From the cell containing the given text, extract its center point as (x, y) coordinate. 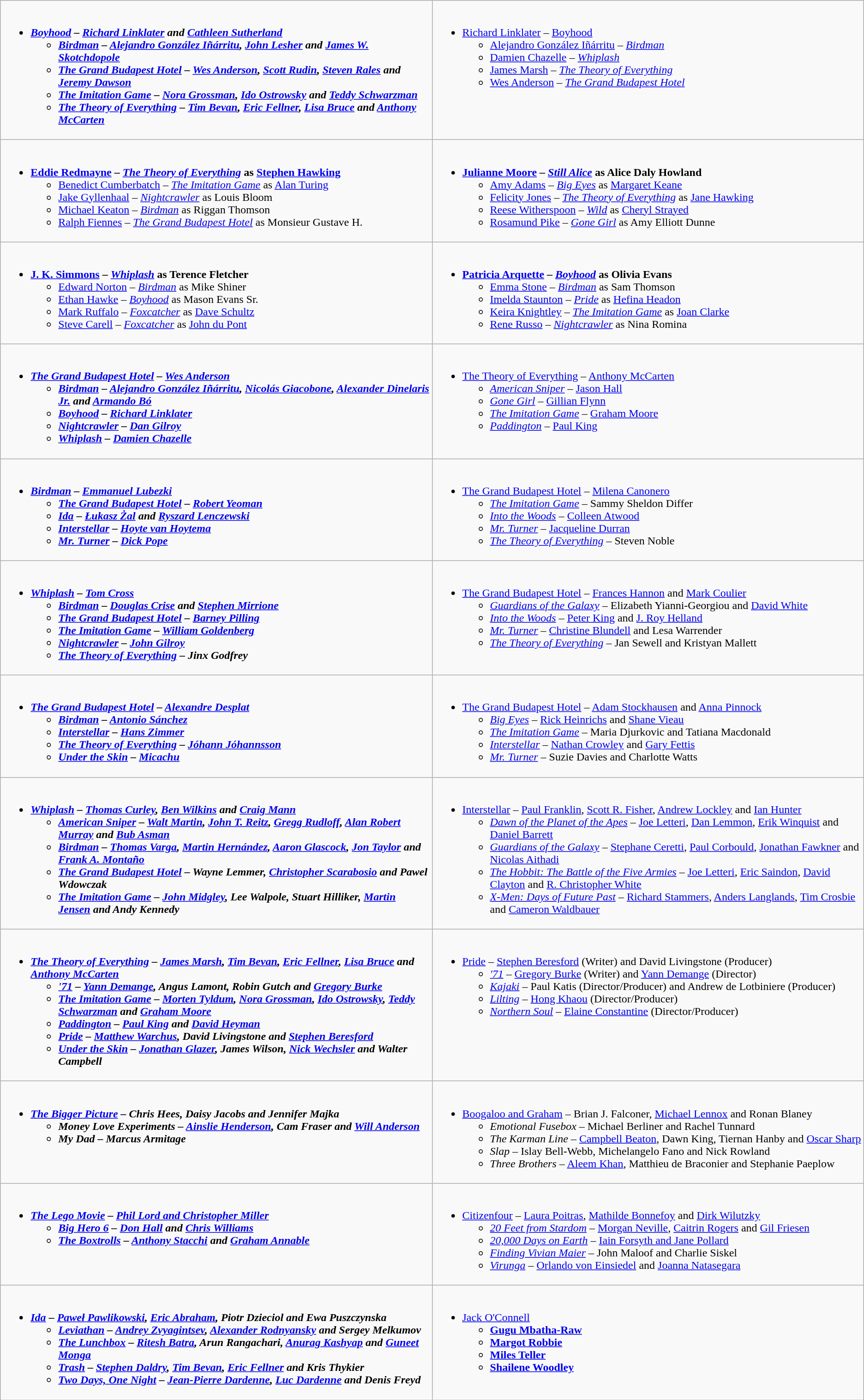
Jack O'ConnellGugu Mbatha-RawMargot RobbieMiles TellerShailene Woodley (648, 1342)
The Lego Movie – Phil Lord and Christopher MillerBig Hero 6 – Don Hall and Chris WilliamsThe Boxtrolls – Anthony Stacchi and Graham Annable (216, 1234)
